Find where the given text appears and provide that cell's center as (x, y) coordinate. 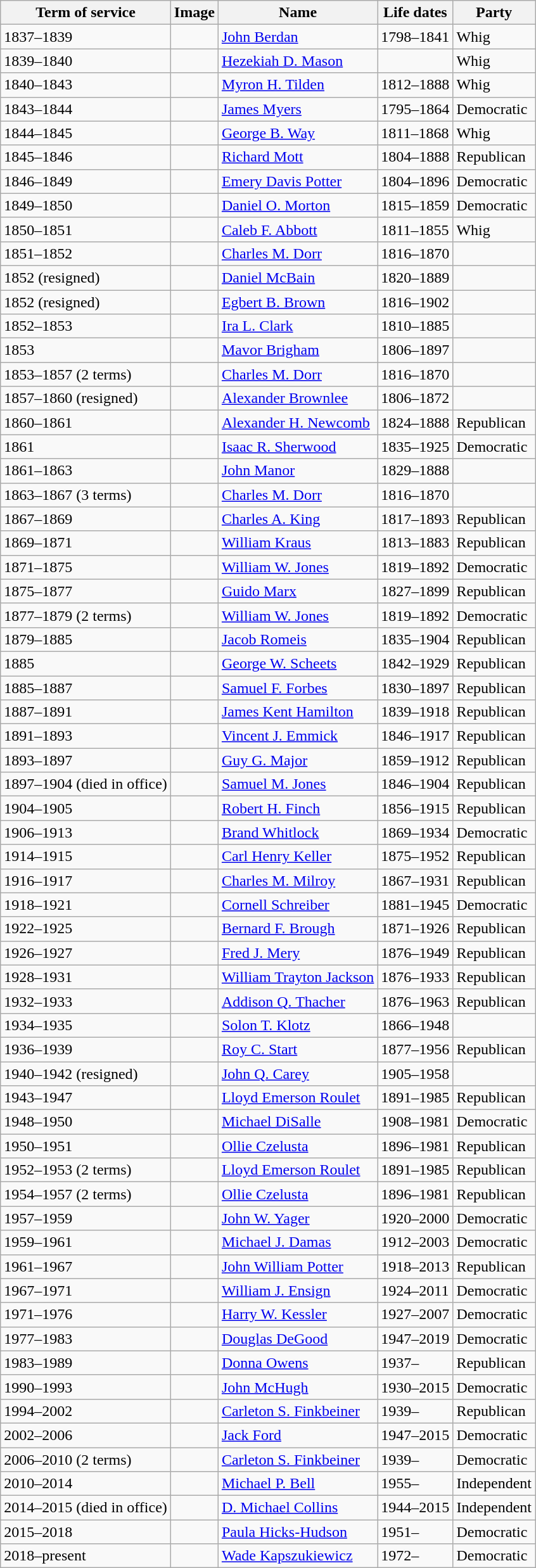
Donna Owens (298, 1363)
1846–1849 (86, 181)
1835–1904 (416, 639)
Michael P. Bell (298, 1484)
Caleb F. Abbott (298, 229)
1934–1935 (86, 1025)
Daniel McBain (298, 277)
1842–1929 (416, 663)
1954–1957 (2 terms) (86, 1194)
1845–1846 (86, 157)
1824–1888 (416, 423)
1804–1896 (416, 181)
William Kraus (298, 543)
2018–present (86, 1556)
1875–1952 (416, 857)
1952–1953 (2 terms) (86, 1170)
1920–2000 (416, 1218)
1816–1902 (416, 302)
Carl Henry Keller (298, 857)
Isaac R. Sherwood (298, 447)
1940–1942 (resigned) (86, 1074)
1959–1961 (86, 1242)
1961–1967 (86, 1266)
1994–2002 (86, 1411)
1955– (416, 1484)
1860–1861 (86, 423)
1967–1971 (86, 1291)
Wade Kapszukiewicz (298, 1556)
1844–1845 (86, 133)
Jacob Romeis (298, 639)
Hezekiah D. Mason (298, 61)
James Kent Hamilton (298, 712)
Douglas DeGood (298, 1339)
2010–2014 (86, 1484)
1876–1933 (416, 977)
1811–1868 (416, 133)
1918–2013 (416, 1266)
1937– (416, 1363)
Term of service (86, 13)
1881–1945 (416, 905)
1947–2019 (416, 1339)
1957–1959 (86, 1218)
1859–1912 (416, 760)
1924–2011 (416, 1291)
Myron H. Tilden (298, 85)
Michael DiSalle (298, 1122)
1916–1917 (86, 881)
1877–1879 (2 terms) (86, 615)
Emery Davis Potter (298, 181)
2006–2010 (2 terms) (86, 1459)
1950–1951 (86, 1146)
D. Michael Collins (298, 1508)
1990–1993 (86, 1387)
Guy G. Major (298, 760)
Life dates (416, 13)
1972– (416, 1556)
Daniel O. Morton (298, 205)
1885 (86, 663)
John McHugh (298, 1387)
William J. Ensign (298, 1291)
1867–1869 (86, 519)
1852–1853 (86, 326)
1927–2007 (416, 1315)
1897–1904 (died in office) (86, 784)
Cornell Schreiber (298, 905)
1861–1863 (86, 471)
1795–1864 (416, 109)
1846–1904 (416, 784)
1879–1885 (86, 639)
1829–1888 (416, 471)
1837–1839 (86, 37)
Party (494, 13)
1875–1877 (86, 591)
1918–1921 (86, 905)
1846–1917 (416, 736)
1856–1915 (416, 808)
1876–1949 (416, 953)
1813–1883 (416, 543)
1804–1888 (416, 157)
1850–1851 (86, 229)
Mavor Brigham (298, 350)
Vincent J. Emmick (298, 736)
1912–2003 (416, 1242)
Name (298, 13)
1827–1899 (416, 591)
Brand Whitlock (298, 832)
1869–1871 (86, 543)
1906–1913 (86, 832)
1869–1934 (416, 832)
Image (194, 13)
1908–1981 (416, 1122)
William Trayton Jackson (298, 977)
Charles A. King (298, 519)
1871–1926 (416, 929)
Roy C. Start (298, 1049)
1893–1897 (86, 760)
1843–1844 (86, 109)
John William Potter (298, 1266)
Robert H. Finch (298, 808)
1839–1840 (86, 61)
1811–1855 (416, 229)
1887–1891 (86, 712)
1877–1956 (416, 1049)
1944–2015 (416, 1508)
1820–1889 (416, 277)
2002–2006 (86, 1435)
Jack Ford (298, 1435)
1806–1897 (416, 350)
1839–1918 (416, 712)
1853 (86, 350)
1983–1989 (86, 1363)
1926–1927 (86, 953)
1951– (416, 1532)
1871–1875 (86, 567)
1857–1860 (resigned) (86, 398)
1815–1859 (416, 205)
1840–1843 (86, 85)
1948–1950 (86, 1122)
Charles M. Milroy (298, 881)
1798–1841 (416, 37)
Alexander H. Newcomb (298, 423)
Ira L. Clark (298, 326)
1812–1888 (416, 85)
1853–1857 (2 terms) (86, 374)
Addison Q. Thacher (298, 1001)
1806–1872 (416, 398)
1810–1885 (416, 326)
1861 (86, 447)
1817–1893 (416, 519)
1876–1963 (416, 1001)
2014–2015 (died in office) (86, 1508)
Bernard F. Brough (298, 929)
Samuel F. Forbes (298, 687)
Alexander Brownlee (298, 398)
1971–1976 (86, 1315)
Solon T. Klotz (298, 1025)
1849–1850 (86, 205)
1863–1867 (3 terms) (86, 495)
1891–1893 (86, 736)
Samuel M. Jones (298, 784)
James Myers (298, 109)
1943–1947 (86, 1098)
Egbert B. Brown (298, 302)
Richard Mott (298, 157)
George W. Scheets (298, 663)
1936–1939 (86, 1049)
1851–1852 (86, 253)
1885–1887 (86, 687)
John Q. Carey (298, 1074)
1905–1958 (416, 1074)
1932–1933 (86, 1001)
Guido Marx (298, 591)
1866–1948 (416, 1025)
1867–1931 (416, 881)
Harry W. Kessler (298, 1315)
1914–1915 (86, 857)
1928–1931 (86, 977)
Paula Hicks-Hudson (298, 1532)
1977–1983 (86, 1339)
1930–2015 (416, 1387)
John W. Yager (298, 1218)
2015–2018 (86, 1532)
1922–1925 (86, 929)
John Manor (298, 471)
1947–2015 (416, 1435)
1830–1897 (416, 687)
Fred J. Mery (298, 953)
1835–1925 (416, 447)
John Berdan (298, 37)
Michael J. Damas (298, 1242)
1904–1905 (86, 808)
George B. Way (298, 133)
